Capture the cell that displays the provided text and extract its (x, y) central coordinate. 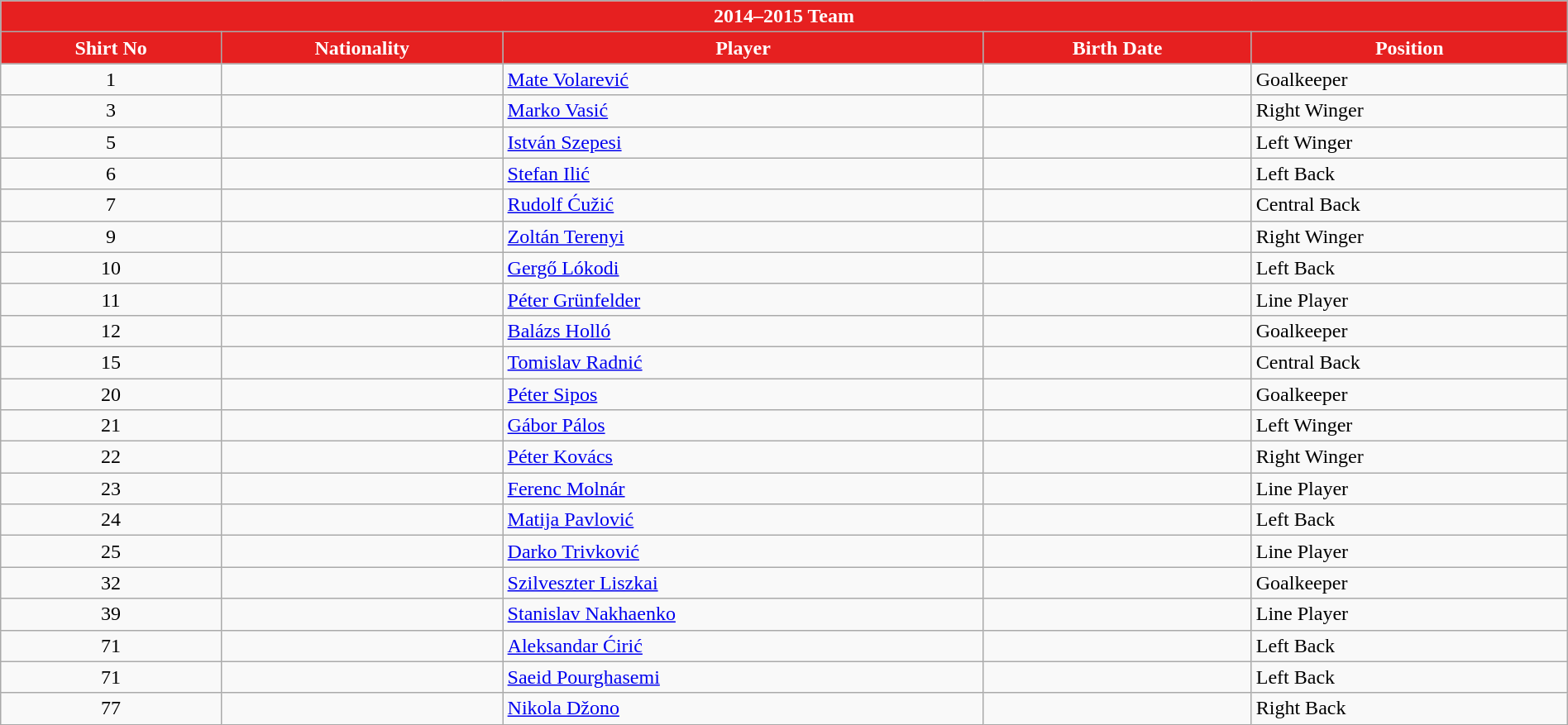
5 (111, 142)
Rudolf Ćužić (743, 205)
9 (111, 236)
20 (111, 394)
Nationality (362, 48)
Darko Trivković (743, 551)
Gábor Pálos (743, 426)
12 (111, 331)
23 (111, 489)
Balázs Holló (743, 331)
Position (1409, 48)
Stanislav Nakhaenko (743, 614)
39 (111, 614)
22 (111, 457)
Saeid Pourghasemi (743, 677)
Player (743, 48)
Ferenc Molnár (743, 489)
Zoltán Terenyi (743, 236)
10 (111, 268)
Right Back (1409, 708)
77 (111, 708)
24 (111, 520)
Matija Pavlović (743, 520)
Szilveszter Liszkai (743, 583)
11 (111, 299)
1 (111, 79)
Tomislav Radnić (743, 362)
Birth Date (1117, 48)
25 (111, 551)
Marko Vasić (743, 111)
Gergő Lókodi (743, 268)
21 (111, 426)
István Szepesi (743, 142)
Mate Volarević (743, 79)
Péter Sipos (743, 394)
2014–2015 Team (784, 17)
3 (111, 111)
Péter Grünfelder (743, 299)
Péter Kovács (743, 457)
32 (111, 583)
Aleksandar Ćirić (743, 646)
Stefan Ilić (743, 174)
7 (111, 205)
Shirt No (111, 48)
15 (111, 362)
6 (111, 174)
Nikola Džono (743, 708)
